Return [X, Y] of the center of cell containing provided text 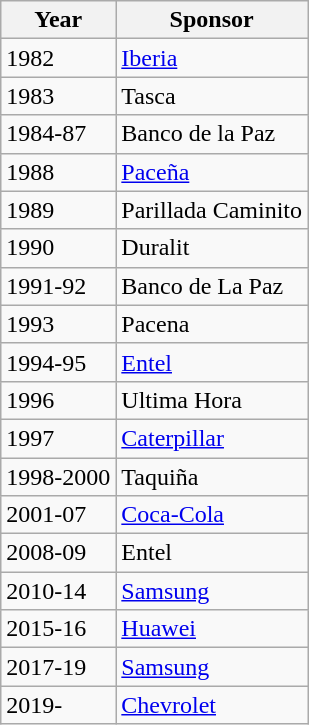
2019- [58, 705]
2008-09 [58, 553]
1989 [58, 210]
Banco de La Paz [212, 286]
Ultima Hora [212, 400]
2017-19 [58, 667]
2001-07 [58, 515]
Pacena [212, 324]
Iberia [212, 58]
Year [58, 20]
Banco de la Paz [212, 134]
Sponsor [212, 20]
Huawei [212, 629]
Tasca [212, 96]
Duralit [212, 248]
Paceña [212, 172]
1982 [58, 58]
Caterpillar [212, 438]
Parillada Caminito [212, 210]
1996 [58, 400]
1984-87 [58, 134]
1991-92 [58, 286]
1983 [58, 96]
Chevrolet [212, 705]
1994-95 [58, 362]
1990 [58, 248]
1997 [58, 438]
1998-2000 [58, 477]
2015-16 [58, 629]
Coca-Cola [212, 515]
1993 [58, 324]
2010-14 [58, 591]
Taquiña [212, 477]
1988 [58, 172]
